For the text-containing cell, return its midpoint in [X, Y] coordinate format. 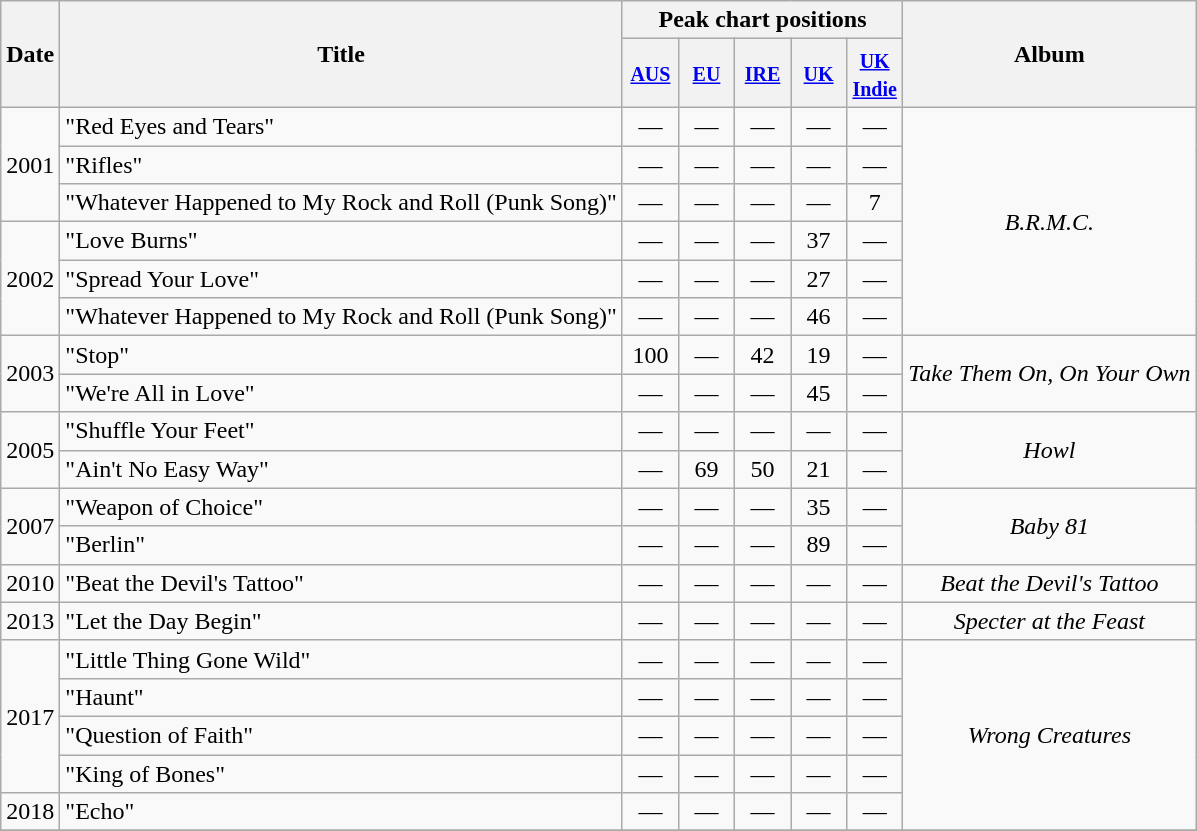
"Little Thing Gone Wild" [342, 659]
Date [30, 54]
"Weapon of Choice" [342, 507]
"Echo" [342, 812]
89 [819, 545]
7 [875, 203]
2017 [30, 716]
2013 [30, 621]
21 [819, 469]
"Red Eyes and Tears" [342, 126]
69 [706, 469]
"Stop" [342, 355]
Beat the Devil's Tattoo [1050, 583]
Howl [1050, 450]
2010 [30, 583]
Take Them On, On Your Own [1050, 374]
50 [763, 469]
AUS [650, 74]
"Love Burns" [342, 241]
"Let the Day Begin" [342, 621]
"Shuffle Your Feet" [342, 431]
"King of Bones" [342, 773]
"Beat the Devil's Tattoo" [342, 583]
"Question of Faith" [342, 735]
"Rifles" [342, 165]
2007 [30, 526]
2002 [30, 279]
B.R.M.C. [1050, 221]
"We're All in Love" [342, 393]
2001 [30, 164]
Wrong Creatures [1050, 735]
Baby 81 [1050, 526]
"Ain't No Easy Way" [342, 469]
EU [706, 74]
"Spread Your Love" [342, 279]
42 [763, 355]
Peak chart positions [762, 20]
37 [819, 241]
2018 [30, 812]
UK [819, 74]
2003 [30, 374]
Specter at the Feast [1050, 621]
46 [819, 317]
35 [819, 507]
"Berlin" [342, 545]
27 [819, 279]
Title [342, 54]
45 [819, 393]
UK Indie [875, 74]
100 [650, 355]
19 [819, 355]
Album [1050, 54]
IRE [763, 74]
2005 [30, 450]
"Haunt" [342, 697]
